Capture the cell that displays the provided text and extract its (x, y) central coordinate. 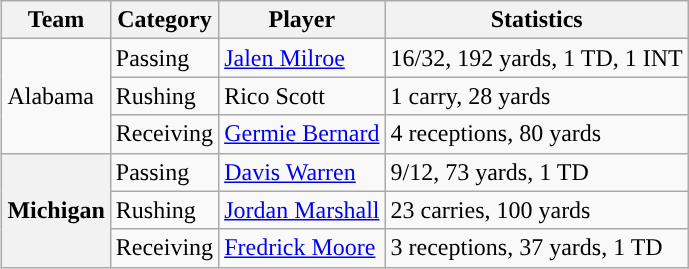
Fredrick Moore (302, 248)
Germie Bernard (302, 134)
Statistics (536, 20)
4 receptions, 80 yards (536, 134)
Davis Warren (302, 172)
Jalen Milroe (302, 58)
Michigan (56, 210)
Category (164, 20)
23 carries, 100 yards (536, 210)
3 receptions, 37 yards, 1 TD (536, 248)
Rico Scott (302, 96)
Alabama (56, 96)
Team (56, 20)
9/12, 73 yards, 1 TD (536, 172)
Player (302, 20)
Jordan Marshall (302, 210)
1 carry, 28 yards (536, 96)
16/32, 192 yards, 1 TD, 1 INT (536, 58)
